Detect which cell encompasses the target text, then output its (X, Y) center coordinate. 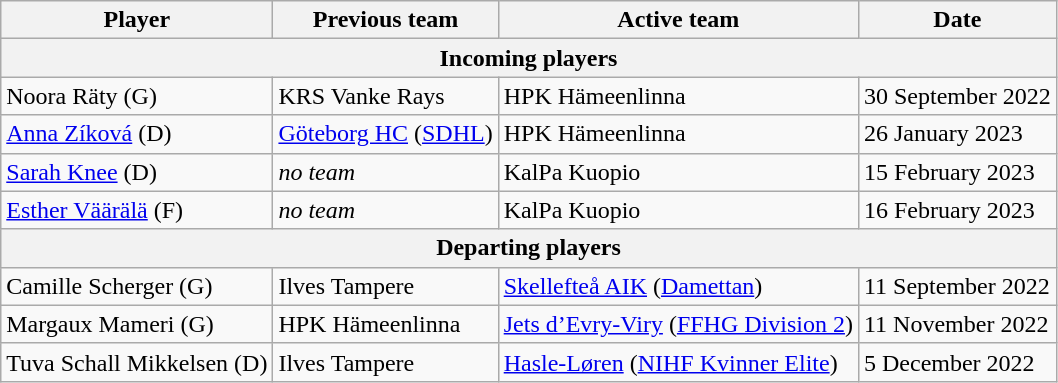
11 September 2022 (957, 286)
Anna Zíková (D) (137, 134)
Tuva Schall Mikkelsen (D) (137, 362)
26 January 2023 (957, 134)
Hasle-Løren (NIHF Kvinner Elite) (678, 362)
Göteborg HC (SDHL) (386, 134)
Sarah Knee (D) (137, 172)
Active team (678, 20)
Previous team (386, 20)
16 February 2023 (957, 210)
KRS Vanke Rays (386, 96)
Noora Räty (G) (137, 96)
30 September 2022 (957, 96)
Margaux Mameri (G) (137, 324)
Date (957, 20)
Incoming players (528, 58)
Player (137, 20)
5 December 2022 (957, 362)
Skellefteå AIK (Damettan) (678, 286)
Camille Scherger (G) (137, 286)
Jets d’Evry-Viry (FFHG Division 2) (678, 324)
15 February 2023 (957, 172)
Esther Väärälä (F) (137, 210)
Departing players (528, 248)
11 November 2022 (957, 324)
